Return (x, y) of the center of cell containing provided text 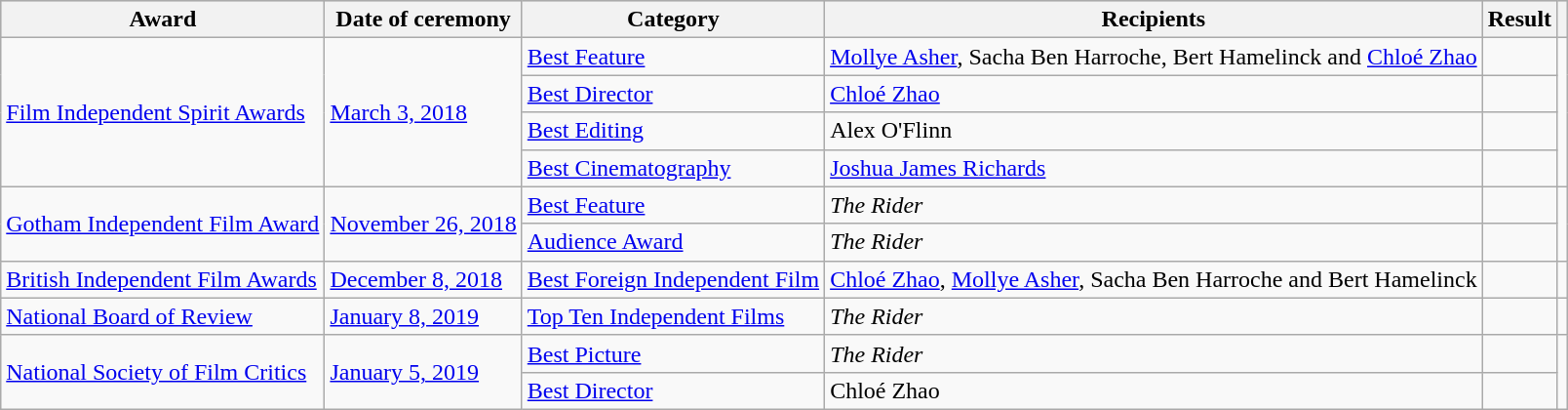
January 8, 2019 (423, 316)
Audience Award (673, 242)
November 26, 2018 (423, 224)
Chloé Zhao, Mollye Asher, Sacha Ben Harroche and Bert Hamelinck (1155, 279)
Result (1519, 20)
Best Picture (673, 353)
British Independent Film Awards (163, 279)
Film Independent Spirit Awards (163, 112)
Best Foreign Independent Film (673, 279)
January 5, 2019 (423, 372)
National Board of Review (163, 316)
Alex O'Flinn (1155, 131)
Best Cinematography (673, 168)
Date of ceremony (423, 20)
Joshua James Richards (1155, 168)
Category (673, 20)
March 3, 2018 (423, 112)
Gotham Independent Film Award (163, 224)
December 8, 2018 (423, 279)
National Society of Film Critics (163, 372)
Best Editing (673, 131)
Award (163, 20)
Recipients (1155, 20)
Mollye Asher, Sacha Ben Harroche, Bert Hamelinck and Chloé Zhao (1155, 57)
Top Ten Independent Films (673, 316)
